Find where the given text appears and provide that cell's center as [x, y] coordinate. 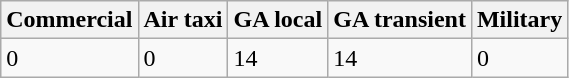
Military [519, 20]
Air taxi [183, 20]
GA local [278, 20]
GA transient [400, 20]
Commercial [70, 20]
